Identify which cell holds the provided text, then report its [X, Y] central coordinate. 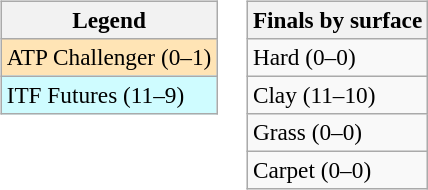
ATP Challenger (0–1) [108, 57]
Carpet (0–0) [337, 171]
Grass (0–0) [337, 133]
Legend [108, 20]
Hard (0–0) [337, 57]
Finals by surface [337, 20]
ITF Futures (11–9) [108, 95]
Clay (11–10) [337, 95]
